Scan for the cell matching the given text and deliver its [X, Y] coordinate at center. 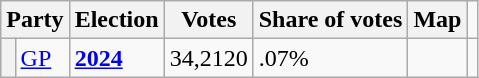
.07% [330, 58]
Map [438, 20]
Party [35, 20]
Election [116, 20]
Share of votes [330, 20]
GP [42, 58]
34,2120 [208, 58]
2024 [116, 58]
Votes [208, 20]
